Return the [x, y] coordinate for the center point of the cell that contains the specified text.  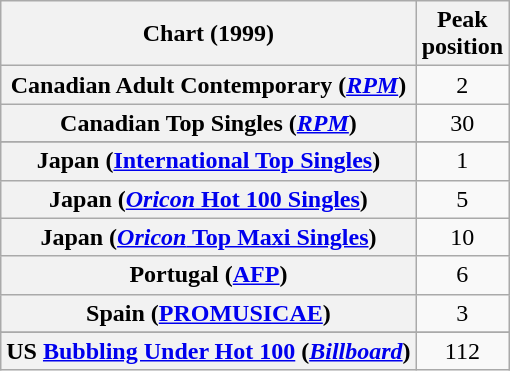
5 [462, 199]
Peakposition [462, 34]
Spain (PROMUSICAE) [208, 313]
Japan (Oricon Hot 100 Singles) [208, 199]
10 [462, 237]
30 [462, 123]
6 [462, 275]
1 [462, 161]
2 [462, 85]
Canadian Top Singles (RPM) [208, 123]
112 [462, 351]
Canadian Adult Contemporary (RPM) [208, 85]
Chart (1999) [208, 34]
Portugal (AFP) [208, 275]
3 [462, 313]
Japan (International Top Singles) [208, 161]
Japan (Oricon Top Maxi Singles) [208, 237]
US Bubbling Under Hot 100 (Billboard) [208, 351]
